For the text-containing cell, return its midpoint in [x, y] coordinate format. 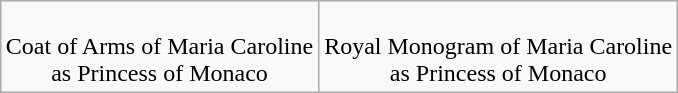
Royal Monogram of Maria Carolineas Princess of Monaco [498, 47]
Coat of Arms of Maria Carolineas Princess of Monaco [159, 47]
